Search for the cell housing the specified text and yield its [x, y] center coordinate. 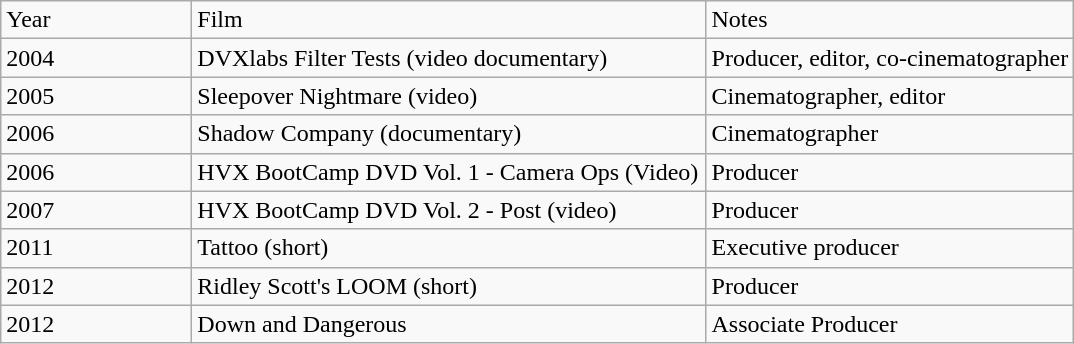
Film [449, 20]
Ridley Scott's LOOM (short) [449, 286]
HVX BootCamp DVD Vol. 2 - Post (video) [449, 210]
Notes [890, 20]
Executive producer [890, 248]
Year [96, 20]
2004 [96, 58]
Tattoo (short) [449, 248]
Associate Producer [890, 324]
Producer, editor, co-cinematographer [890, 58]
Cinematographer [890, 134]
Cinematographer, editor [890, 96]
2005 [96, 96]
HVX BootCamp DVD Vol. 1 - Camera Ops (Video) [449, 172]
DVXlabs Filter Tests (video documentary) [449, 58]
Sleepover Nightmare (video) [449, 96]
Shadow Company (documentary) [449, 134]
2011 [96, 248]
Down and Dangerous [449, 324]
2007 [96, 210]
